Scan for the cell matching the given text and deliver its [X, Y] coordinate at center. 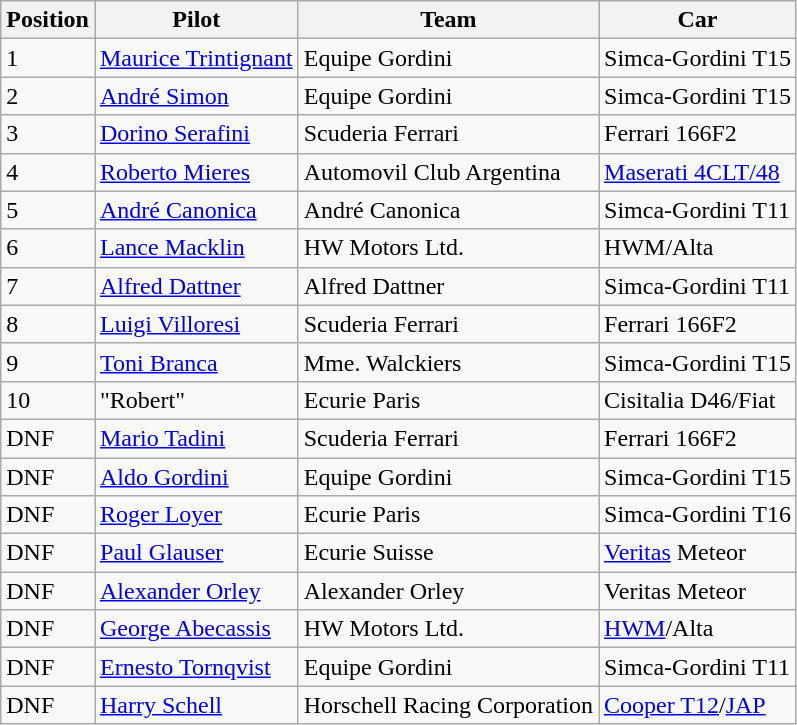
Simca-Gordini T16 [698, 515]
7 [48, 286]
Lance Macklin [196, 248]
Team [448, 20]
Automovil Club Argentina [448, 172]
5 [48, 210]
1 [48, 58]
George Abecassis [196, 629]
Mme. Walckiers [448, 362]
8 [48, 324]
Cooper T12/JAP [698, 705]
Roger Loyer [196, 515]
Luigi Villoresi [196, 324]
Position [48, 20]
Ernesto Tornqvist [196, 667]
"Robert" [196, 400]
Maserati 4CLT/48 [698, 172]
10 [48, 400]
Harry Schell [196, 705]
6 [48, 248]
4 [48, 172]
André Simon [196, 96]
Paul Glauser [196, 553]
Maurice Trintignant [196, 58]
Dorino Serafini [196, 134]
Ecurie Suisse [448, 553]
Cisitalia D46/Fiat [698, 400]
Roberto Mieres [196, 172]
Pilot [196, 20]
9 [48, 362]
Horschell Racing Corporation [448, 705]
Car [698, 20]
Mario Tadini [196, 438]
2 [48, 96]
Aldo Gordini [196, 477]
3 [48, 134]
Toni Branca [196, 362]
